Detect which cell encompasses the target text, then output its (X, Y) center coordinate. 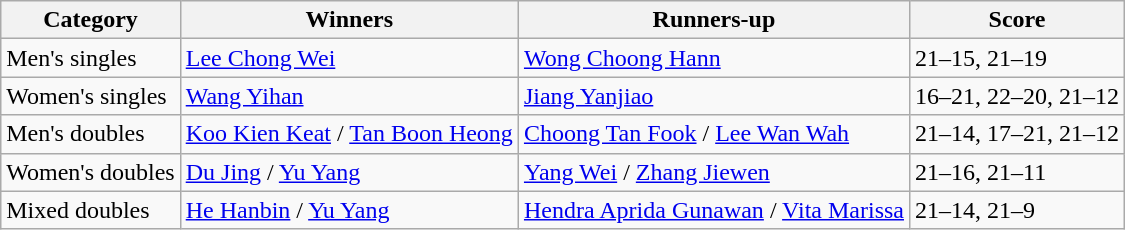
Wong Choong Hann (714, 58)
Winners (349, 20)
Women's singles (90, 96)
Hendra Aprida Gunawan / Vita Marissa (714, 210)
Women's doubles (90, 172)
21–14, 21–9 (1018, 210)
Wang Yihan (349, 96)
Choong Tan Fook / Lee Wan Wah (714, 134)
Men's doubles (90, 134)
21–16, 21–11 (1018, 172)
Du Jing / Yu Yang (349, 172)
Men's singles (90, 58)
21–15, 21–19 (1018, 58)
Jiang Yanjiao (714, 96)
21–14, 17–21, 21–12 (1018, 134)
Runners-up (714, 20)
Yang Wei / Zhang Jiewen (714, 172)
Lee Chong Wei (349, 58)
He Hanbin / Yu Yang (349, 210)
16–21, 22–20, 21–12 (1018, 96)
Score (1018, 20)
Category (90, 20)
Koo Kien Keat / Tan Boon Heong (349, 134)
Mixed doubles (90, 210)
